Locate the cell with the specified text and output its [x, y] center coordinate. 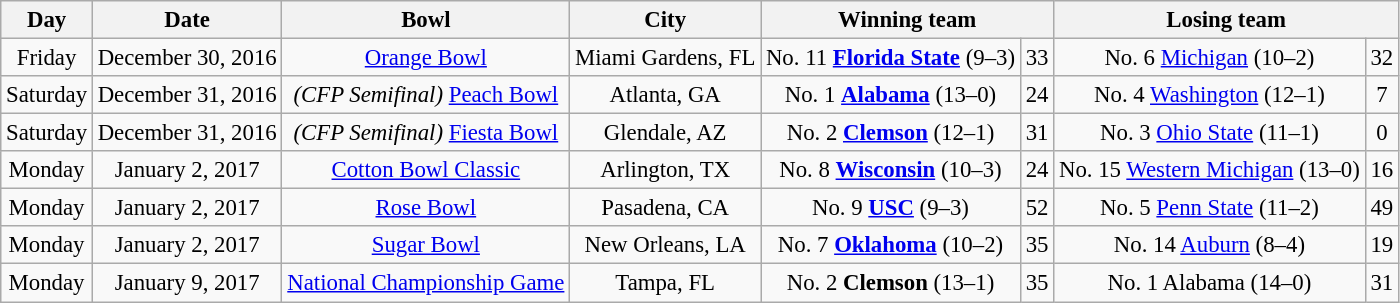
No. 6 Michigan (10–2) [1210, 58]
No. 2 Clemson (12–1) [891, 133]
(CFP Semifinal) Fiesta Bowl [426, 133]
(CFP Semifinal) Peach Bowl [426, 95]
Orange Bowl [426, 58]
Atlanta, GA [666, 95]
New Orleans, LA [666, 245]
No. 4 Washington (12–1) [1210, 95]
Glendale, AZ [666, 133]
National Championship Game [426, 283]
7 [1382, 95]
No. 3 Ohio State (11–1) [1210, 133]
32 [1382, 58]
Pasadena, CA [666, 208]
Rose Bowl [426, 208]
Cotton Bowl Classic [426, 170]
Losing team [1226, 20]
33 [1036, 58]
Day [47, 20]
Bowl [426, 20]
No. 8 Wisconsin (10–3) [891, 170]
Sugar Bowl [426, 245]
52 [1036, 208]
January 9, 2017 [187, 283]
No. 11 Florida State (9–3) [891, 58]
No. 15 Western Michigan (13–0) [1210, 170]
49 [1382, 208]
December 30, 2016 [187, 58]
Date [187, 20]
Tampa, FL [666, 283]
No. 9 USC (9–3) [891, 208]
City [666, 20]
0 [1382, 133]
Winning team [908, 20]
Friday [47, 58]
Arlington, TX [666, 170]
16 [1382, 170]
No. 1 Alabama (14–0) [1210, 283]
19 [1382, 245]
No. 14 Auburn (8–4) [1210, 245]
No. 1 Alabama (13–0) [891, 95]
No. 7 Oklahoma (10–2) [891, 245]
No. 2 Clemson (13–1) [891, 283]
Miami Gardens, FL [666, 58]
No. 5 Penn State (11–2) [1210, 208]
